Return (X, Y) of the center of cell containing provided text 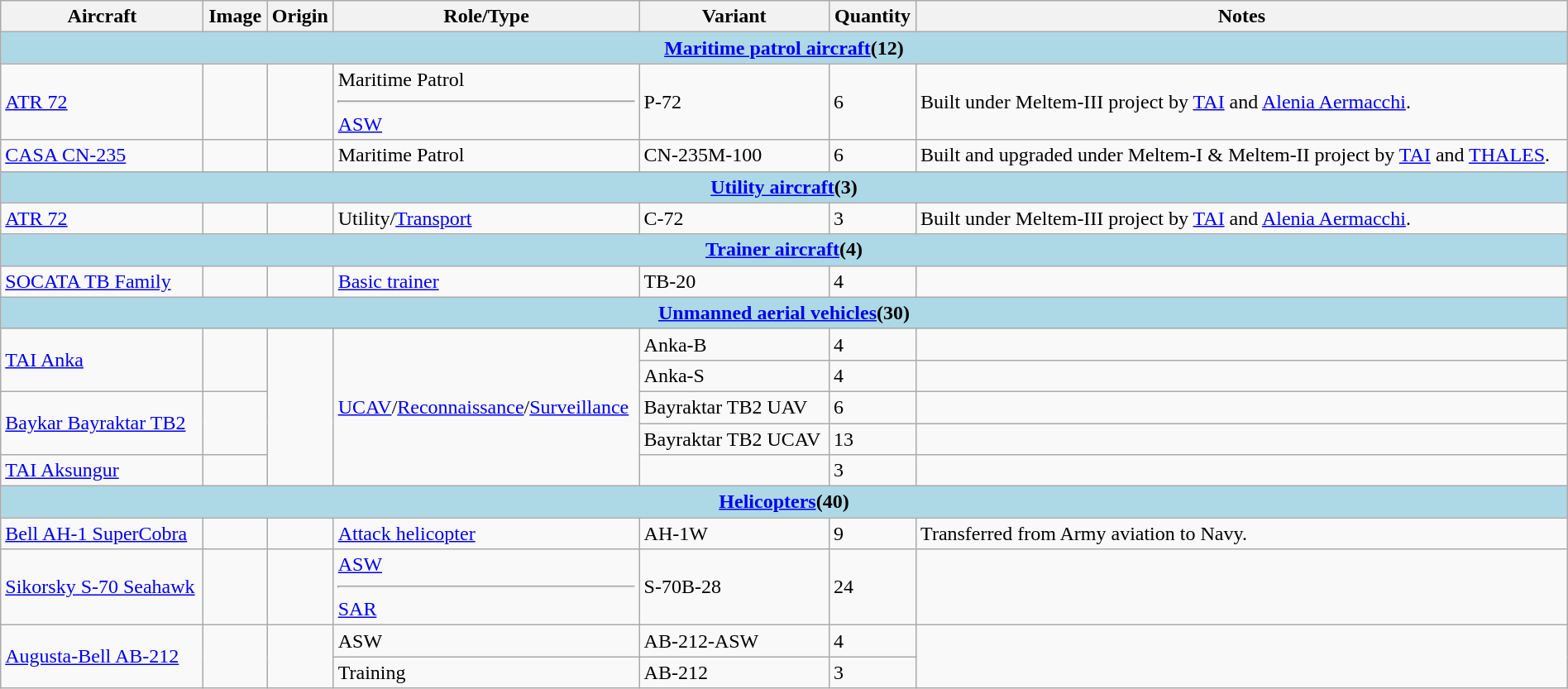
Transferred from Army aviation to Navy. (1242, 533)
Helicopters(40) (784, 502)
Anka-B (734, 344)
Trainer aircraft(4) (784, 250)
Utility/Transport (486, 218)
Baykar Bayraktar TB2 (103, 423)
Augusta-Bell AB-212 (103, 657)
TB-20 (734, 281)
Attack helicopter (486, 533)
C-72 (734, 218)
Bell AH-1 SuperCobra (103, 533)
AH-1W (734, 533)
Variant (734, 17)
CN-235M-100 (734, 156)
P-72 (734, 102)
Bayraktar TB2 UCAV (734, 439)
AB-212-ASW (734, 641)
Aircraft (103, 17)
UCAV/Reconnaissance/Surveillance (486, 407)
Origin (301, 17)
Quantity (872, 17)
Notes (1242, 17)
CASA CN-235 (103, 156)
Role/Type (486, 17)
Built and upgraded under Meltem-I & Meltem-II project by TAI and THALES. (1242, 156)
Sikorsky S-70 Seahawk (103, 587)
S-70B-28 (734, 587)
Anka-S (734, 376)
TAI Aksungur (103, 471)
Utility aircraft(3) (784, 187)
13 (872, 439)
Bayraktar TB2 UAV (734, 407)
TAI Anka (103, 360)
ASWSAR (486, 587)
Maritime Patrol (486, 156)
SOCATA TB Family (103, 281)
Basic trainer (486, 281)
Training (486, 672)
Image (235, 17)
9 (872, 533)
Maritime patrol aircraft(12) (784, 48)
AB-212 (734, 672)
ASW (486, 641)
24 (872, 587)
Unmanned aerial vehicles(30) (784, 313)
Maritime PatrolASW (486, 102)
